Find where the given text appears and provide that cell's center as (x, y) coordinate. 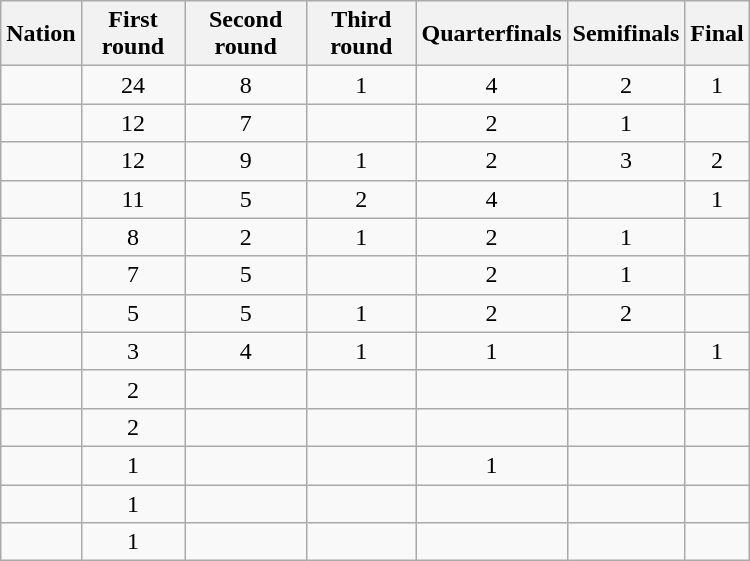
Third round (362, 34)
9 (246, 161)
First round (133, 34)
Final (717, 34)
Quarterfinals (492, 34)
24 (133, 85)
Second round (246, 34)
Nation (41, 34)
11 (133, 199)
Semifinals (626, 34)
